Return (X, Y) of the center of cell containing provided text 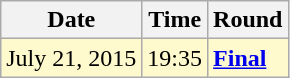
July 21, 2015 (72, 58)
Round (248, 20)
Final (248, 58)
Time (175, 20)
Date (72, 20)
19:35 (175, 58)
